Provide the [x, y] coordinate of the cell's center where the given text is located.  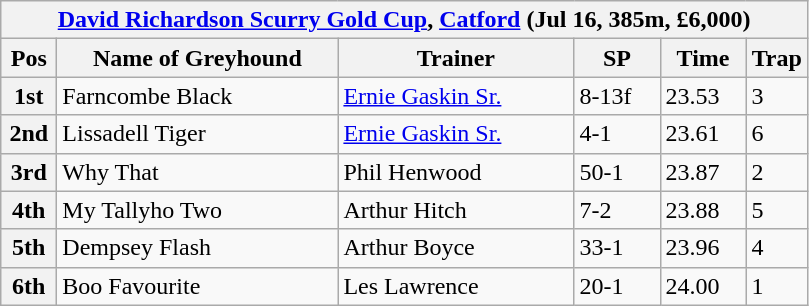
2nd [29, 134]
Name of Greyhound [198, 58]
24.00 [703, 286]
23.88 [703, 210]
7-2 [617, 210]
David Richardson Scurry Gold Cup, Catford (Jul 16, 385m, £6,000) [404, 20]
Trap [776, 58]
5 [776, 210]
Pos [29, 58]
4th [29, 210]
50-1 [617, 172]
My Tallyho Two [198, 210]
23.61 [703, 134]
Lissadell Tiger [198, 134]
6 [776, 134]
1 [776, 286]
4-1 [617, 134]
20-1 [617, 286]
4 [776, 248]
33-1 [617, 248]
23.87 [703, 172]
Trainer [456, 58]
2 [776, 172]
Arthur Hitch [456, 210]
Farncombe Black [198, 96]
5th [29, 248]
Dempsey Flash [198, 248]
SP [617, 58]
1st [29, 96]
Why That [198, 172]
Boo Favourite [198, 286]
23.96 [703, 248]
8-13f [617, 96]
3 [776, 96]
3rd [29, 172]
Phil Henwood [456, 172]
Les Lawrence [456, 286]
23.53 [703, 96]
6th [29, 286]
Time [703, 58]
Arthur Boyce [456, 248]
